Return the [X, Y] coordinate for the center point of the cell that contains the specified text.  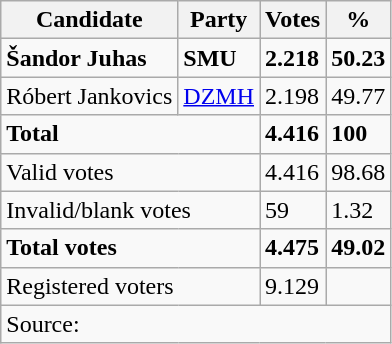
Candidate [90, 20]
49.02 [358, 248]
Róbert Jankovics [90, 96]
Šandor Juhas [90, 58]
2.218 [293, 58]
SMU [219, 58]
DZMH [219, 96]
50.23 [358, 58]
Total votes [130, 248]
9.129 [293, 286]
% [358, 20]
98.68 [358, 172]
Total [130, 134]
1.32 [358, 210]
Votes [293, 20]
2.198 [293, 96]
Source: [196, 324]
Valid votes [130, 172]
Invalid/blank votes [130, 210]
Registered voters [130, 286]
4.475 [293, 248]
Party [219, 20]
49.77 [358, 96]
59 [293, 210]
100 [358, 134]
